Provide the [x, y] coordinate of the cell's center where the given text is located.  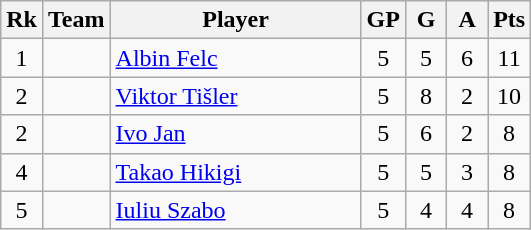
G [426, 20]
10 [510, 96]
11 [510, 58]
1 [22, 58]
GP [383, 20]
Takao Hikigi [236, 172]
Player [236, 20]
Viktor Tišler [236, 96]
3 [468, 172]
A [468, 20]
Rk [22, 20]
Team [76, 20]
Ivo Jan [236, 134]
Albin Felc [236, 58]
Pts [510, 20]
Iuliu Szabo [236, 210]
